Output the [x, y] coordinate of the center of the cell containing the given text.  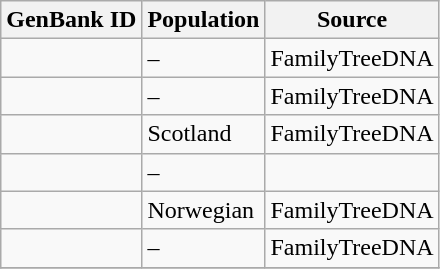
Norwegian [204, 210]
Population [204, 20]
Source [352, 20]
Scotland [204, 134]
GenBank ID [72, 20]
